Return the (X, Y) coordinate for the center point of the cell that contains the specified text.  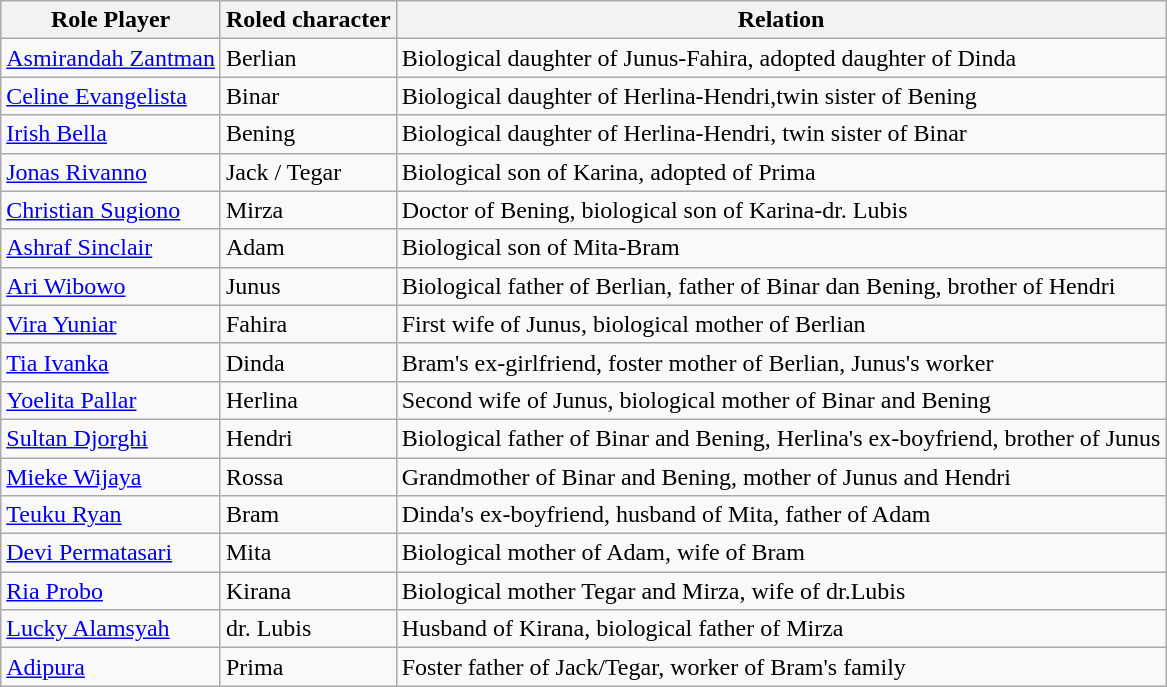
Adipura (111, 667)
Biological mother of Adam, wife of Bram (781, 553)
Fahira (308, 324)
Bening (308, 134)
First wife of Junus, biological mother of Berlian (781, 324)
Biological son of Mita-Bram (781, 248)
Foster father of Jack/Tegar, worker of Bram's family (781, 667)
Biological father of Berlian, father of Binar dan Bening, brother of Hendri (781, 286)
Biological mother Tegar and Mirza, wife of dr.Lubis (781, 591)
Jonas Rivanno (111, 172)
Binar (308, 96)
Dinda's ex-boyfriend, husband of Mita, father of Adam (781, 515)
Irish Bella (111, 134)
Biological son of Karina, adopted of Prima (781, 172)
Biological daughter of Herlina-Hendri, twin sister of Binar (781, 134)
Christian Sugiono (111, 210)
Grandmother of Binar and Bening, mother of Junus and Hendri (781, 477)
Tia Ivanka (111, 362)
Biological daughter of Junus-Fahira, adopted daughter of Dinda (781, 58)
Biological daughter of Herlina-Hendri,twin sister of Bening (781, 96)
Vira Yuniar (111, 324)
Devi Permatasari (111, 553)
Sultan Djorghi (111, 438)
Jack / Tegar (308, 172)
dr. Lubis (308, 629)
Ria Probo (111, 591)
Bram (308, 515)
Lucky Alamsyah (111, 629)
Junus (308, 286)
Mita (308, 553)
Prima (308, 667)
Hendri (308, 438)
Mieke Wijaya (111, 477)
Husband of Kirana, biological father of Mirza (781, 629)
Rossa (308, 477)
Second wife of Junus, biological mother of Binar and Bening (781, 400)
Relation (781, 20)
Yoelita Pallar (111, 400)
Mirza (308, 210)
Berlian (308, 58)
Bram's ex-girlfriend, foster mother of Berlian, Junus's worker (781, 362)
Role Player (111, 20)
Herlina (308, 400)
Asmirandah Zantman (111, 58)
Doctor of Bening, biological son of Karina-dr. Lubis (781, 210)
Kirana (308, 591)
Roled character (308, 20)
Teuku Ryan (111, 515)
Adam (308, 248)
Ashraf Sinclair (111, 248)
Ari Wibowo (111, 286)
Biological father of Binar and Bening, Herlina's ex-boyfriend, brother of Junus (781, 438)
Celine Evangelista (111, 96)
Dinda (308, 362)
